Capture the cell that displays the provided text and extract its (X, Y) central coordinate. 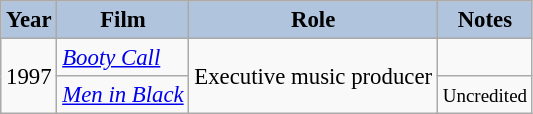
Role (313, 20)
Uncredited (484, 95)
Men in Black (123, 95)
Year (29, 20)
Booty Call (123, 58)
Executive music producer (313, 76)
1997 (29, 76)
Notes (484, 20)
Film (123, 20)
